Identify which cell holds the provided text, then report its [x, y] central coordinate. 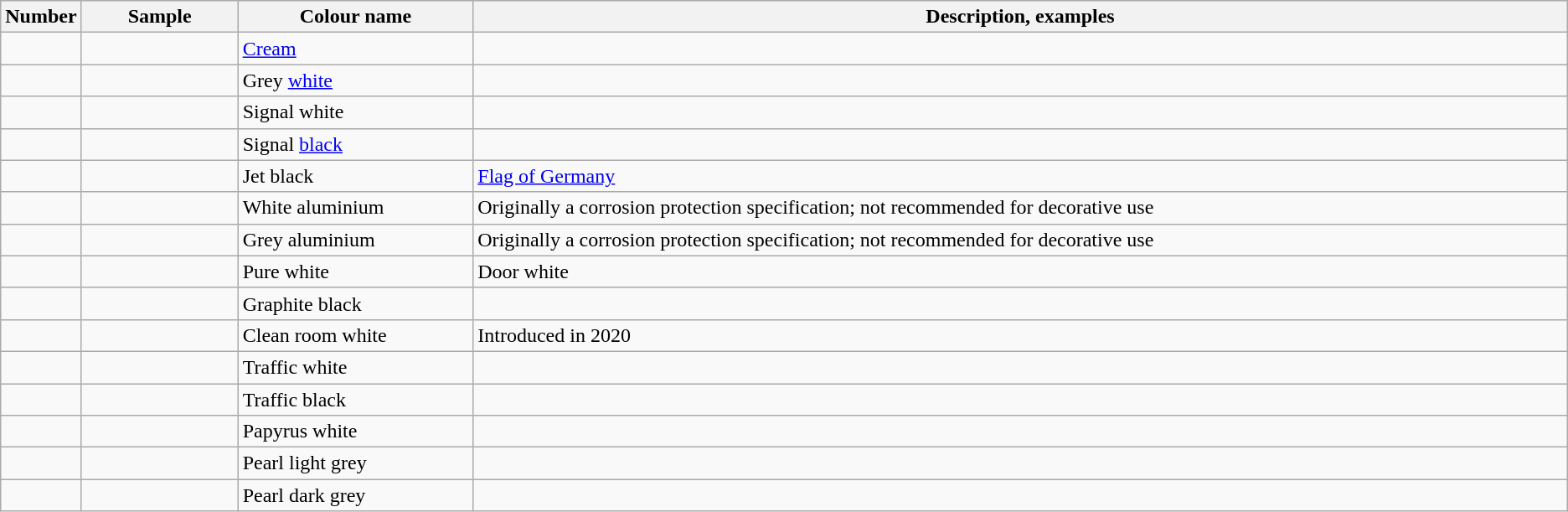
Introduced in 2020 [1020, 335]
Signal black [355, 144]
Grey white [355, 80]
Pearl dark grey [355, 495]
Papyrus white [355, 432]
Traffic white [355, 367]
Clean room white [355, 335]
Door white [1020, 272]
Jet black [355, 176]
Signal white [355, 112]
Number [41, 17]
Pure white [355, 272]
Pearl light grey [355, 463]
Traffic black [355, 400]
Flag of Germany [1020, 176]
Cream [355, 49]
Grey aluminium [355, 240]
White aluminium [355, 208]
Graphite black [355, 303]
Colour name [355, 17]
Sample [159, 17]
Description, examples [1020, 17]
